Search for the cell housing the specified text and yield its [x, y] center coordinate. 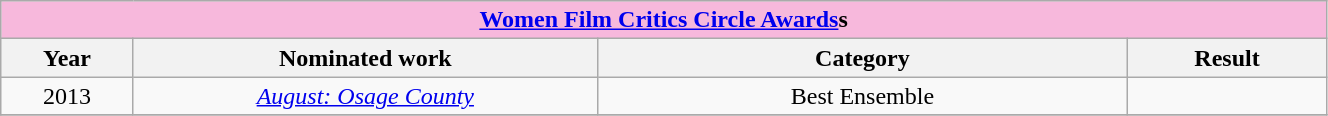
Category [862, 58]
August: Osage County [365, 96]
Best Ensemble [862, 96]
2013 [68, 96]
Nominated work [365, 58]
Women Film Critics Circle Awardss [664, 20]
Year [68, 58]
Result [1228, 58]
